Identify which cell holds the provided text, then report its (x, y) central coordinate. 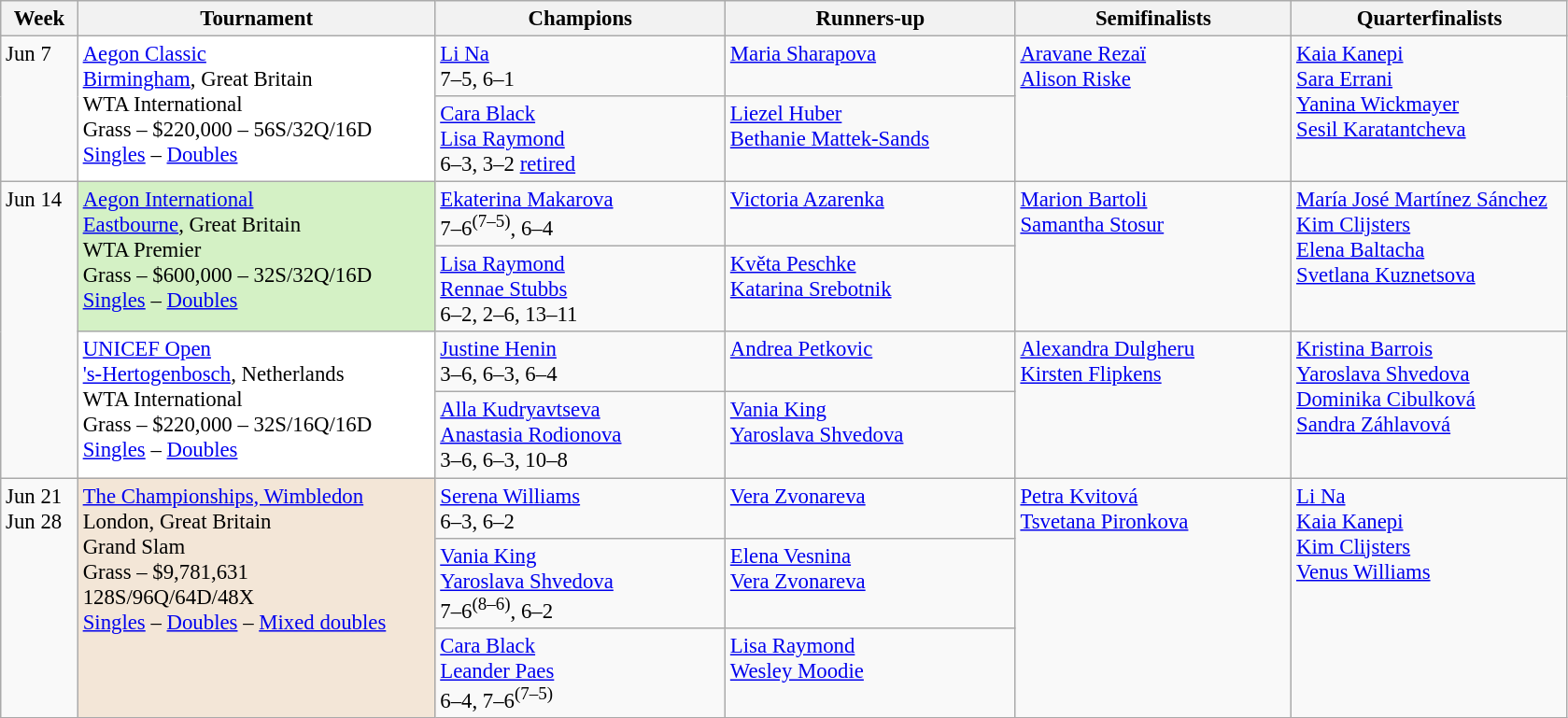
Tournament (256, 19)
Aegon Classic Birmingham, Great BritainWTA InternationalGrass – $220,000 – 56S/32Q/16DSingles – Doubles (256, 109)
María José Martínez Sánchez Kim Clijsters Elena Baltacha Svetlana Kuznetsova (1430, 258)
Kristina Barrois Yaroslava Shvedova Dominika Cibulková Sandra Záhlavová (1430, 405)
Cara Black Lisa Raymond6–3, 3–2 retired (581, 139)
Serena Williams6–3, 6–2 (581, 508)
Andrea Petkovic (870, 362)
Maria Sharapova (870, 67)
Alexandra Dulgheru Kirsten Flipkens (1153, 405)
Victoria Azarenka (870, 215)
Week (39, 19)
Vania King Yaroslava Shvedova (870, 435)
Runners-up (870, 19)
Petra Kvitová Tsvetana Pironkova (1153, 598)
Li Na Kaia Kanepi Kim Clijsters Venus Williams (1430, 598)
Kaia Kanepi Sara Errani Yanina Wickmayer Sesil Karatantcheva (1430, 109)
Cara Black Leander Paes6–4, 7–6(7–5) (581, 672)
Jun 7 (39, 109)
Elena Vesnina Vera Zvonareva (870, 583)
Li Na7–5, 6–1 (581, 67)
Liezel Huber Bethanie Mattek-Sands (870, 139)
Lisa Raymond Rennae Stubbs6–2, 2–6, 13–11 (581, 289)
Quarterfinalists (1430, 19)
Květa Peschke Katarina Srebotnik (870, 289)
Aravane Rezaï Alison Riske (1153, 109)
Aegon International Eastbourne, Great BritainWTA PremierGrass – $600,000 – 32S/32Q/16DSingles – Doubles (256, 258)
Jun 21Jun 28 (39, 598)
Semifinalists (1153, 19)
Marion Bartoli Samantha Stosur (1153, 258)
Alla Kudryavtseva Anastasia Rodionova3–6, 6–3, 10–8 (581, 435)
Vera Zvonareva (870, 508)
Vania King Yaroslava Shvedova7–6(8–6), 6–2 (581, 583)
Justine Henin3–6, 6–3, 6–4 (581, 362)
Lisa Raymond Wesley Moodie (870, 672)
Jun 14 (39, 331)
Champions (581, 19)
UNICEF Open 's-Hertogenbosch, NetherlandsWTA InternationalGrass – $220,000 – 32S/16Q/16DSingles – Doubles (256, 405)
Ekaterina Makarova7–6(7–5), 6–4 (581, 215)
The Championships, Wimbledon London, Great BritainGrand SlamGrass – $9,781,631128S/96Q/64D/48XSingles – Doubles – Mixed doubles (256, 598)
